Determine the (x, y) coordinate at the center of the cell enclosing the given text.  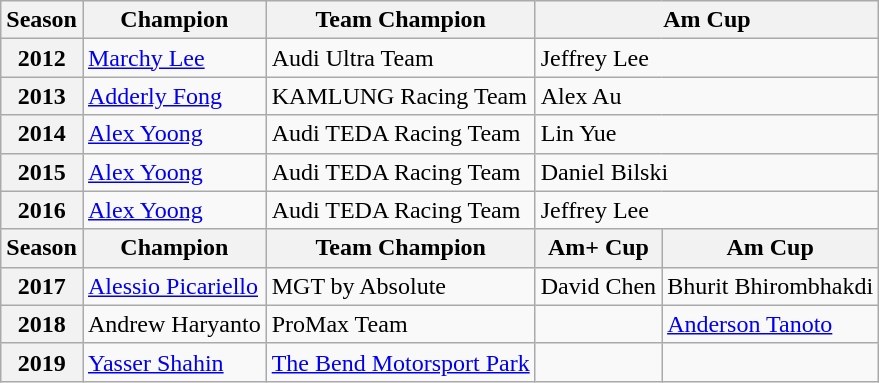
Andrew Haryanto (174, 324)
Daniel Bilski (706, 172)
Adderly Fong (174, 96)
2013 (42, 96)
2015 (42, 172)
The Bend Motorsport Park (400, 362)
Alessio Picariello (174, 286)
2014 (42, 134)
2017 (42, 286)
2012 (42, 58)
Am+ Cup (598, 248)
Bhurit Bhirombhakdi (770, 286)
Lin Yue (706, 134)
2018 (42, 324)
Audi Ultra Team (400, 58)
Marchy Lee (174, 58)
MGT by Absolute (400, 286)
Yasser Shahin (174, 362)
2019 (42, 362)
KAMLUNG Racing Team (400, 96)
ProMax Team (400, 324)
Anderson Tanoto (770, 324)
2016 (42, 210)
David Chen (598, 286)
Alex Au (706, 96)
